Extract the (x, y) coordinate from the center of the cell holding the provided text.  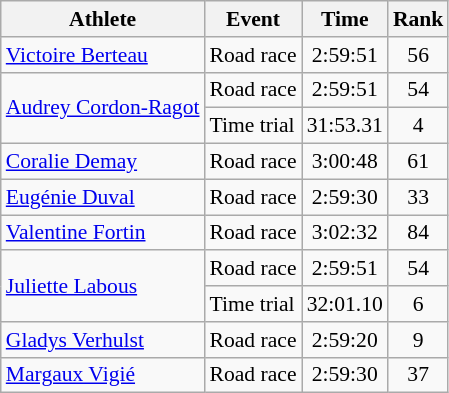
Margaux Vigié (103, 375)
Coralie Demay (103, 162)
2:59:20 (345, 340)
Time (345, 19)
9 (418, 340)
84 (418, 233)
33 (418, 197)
4 (418, 126)
37 (418, 375)
32:01.10 (345, 304)
Eugénie Duval (103, 197)
Juliette Labous (103, 286)
Event (254, 19)
3:00:48 (345, 162)
Rank (418, 19)
3:02:32 (345, 233)
31:53.31 (345, 126)
Athlete (103, 19)
Gladys Verhulst (103, 340)
Victoire Berteau (103, 55)
Valentine Fortin (103, 233)
6 (418, 304)
Audrey Cordon-Ragot (103, 108)
61 (418, 162)
56 (418, 55)
